For the text-containing cell, return its midpoint in [x, y] coordinate format. 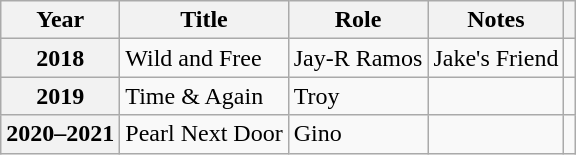
2018 [60, 58]
Time & Again [204, 96]
Troy [358, 96]
Title [204, 20]
Jay-R Ramos [358, 58]
Pearl Next Door [204, 134]
2019 [60, 96]
Jake's Friend [496, 58]
Gino [358, 134]
Role [358, 20]
Wild and Free [204, 58]
2020–2021 [60, 134]
Notes [496, 20]
Year [60, 20]
